Identify which cell holds the provided text, then report its (X, Y) central coordinate. 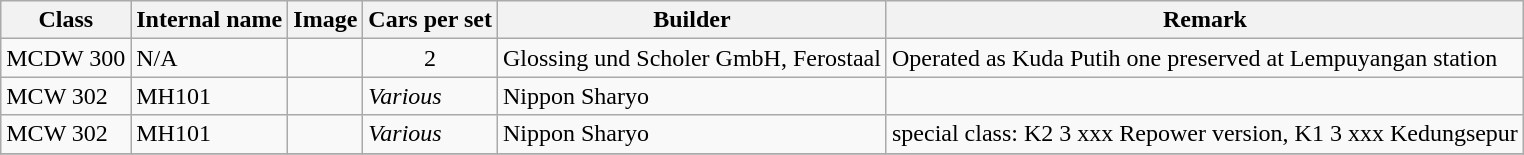
Cars per set (430, 20)
2 (430, 58)
Glossing und Scholer GmbH, Ferostaal (692, 58)
Remark (1204, 20)
Builder (692, 20)
Image (326, 20)
Class (66, 20)
Internal name (210, 20)
N/A (210, 58)
MCDW 300 (66, 58)
Operated as Kuda Putih one preserved at Lempuyangan station (1204, 58)
special class: K2 3 xxx Repower version, K1 3 xxx Kedungsepur (1204, 134)
